Return the [x, y] coordinate for the center point of the cell that contains the specified text.  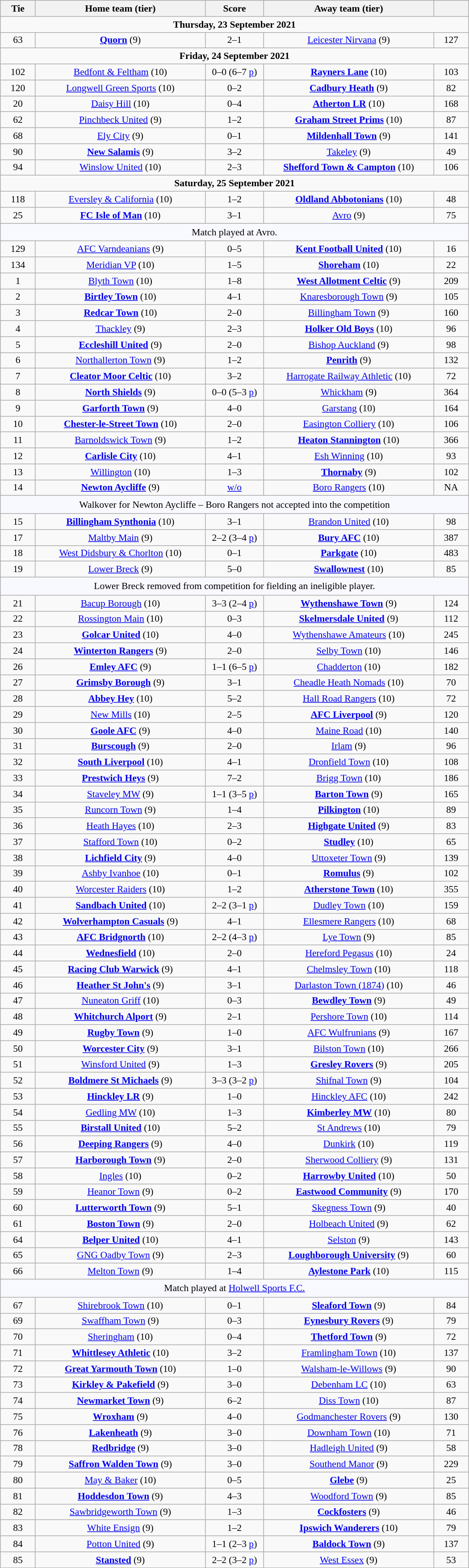
2–2 (3–1 p) [234, 906]
2–2 (3–2 p) [234, 1560]
Sheringham (10) [120, 1337]
Shifnal Town (9) [349, 1081]
Bury AFC (10) [349, 538]
Bewdley Town (9) [349, 1001]
AFC Liverpool (9) [349, 715]
Friday, 24 September 2021 [234, 56]
Knaresborough Town (9) [349, 297]
134 [18, 265]
Gedling MW (10) [120, 1112]
Winsford United (9) [120, 1065]
Winslow United (10) [120, 167]
Pilkington (10) [349, 810]
33 [18, 778]
w/o [234, 488]
15 [18, 522]
Stansted (9) [120, 1560]
7 [18, 376]
78 [18, 1448]
Redbridge (9) [120, 1448]
Barnoldswick Town (9) [120, 440]
Eccleshill United (9) [120, 345]
127 [451, 40]
Bishop Auckland (9) [349, 345]
10 [18, 424]
1–1 (2–3 p) [234, 1544]
6 [18, 360]
52 [18, 1081]
Carlisle City (10) [120, 456]
Goole AFC (9) [120, 731]
103 [451, 72]
Bacup Borough (10) [120, 603]
Daisy Hill (10) [120, 104]
1 [18, 281]
59 [18, 1192]
Redcar Town (10) [120, 313]
GNG Oadby Town (9) [120, 1255]
132 [451, 360]
8 [18, 393]
Racing Club Warwick (9) [120, 969]
36 [18, 826]
41 [18, 906]
43 [18, 937]
105 [451, 297]
167 [451, 1033]
229 [451, 1464]
Billingham Town (9) [349, 313]
North Shields (9) [120, 393]
Wednesfield (10) [120, 953]
66 [18, 1271]
White Ensign (9) [120, 1528]
44 [18, 953]
Rossington Main (10) [120, 619]
18 [18, 553]
81 [18, 1496]
12 [18, 456]
Lower Breck removed from competition for fielding an ineligible player. [234, 586]
170 [451, 1192]
Boston Town (9) [120, 1224]
38 [18, 858]
1–5 [234, 265]
3 [18, 313]
Glebe (9) [349, 1480]
Cheadle Heath Nomads (10) [349, 683]
186 [451, 778]
Debenham LC (10) [349, 1385]
Match played at Holwell Sports F.C. [234, 1288]
Hinckley AFC (10) [349, 1096]
4–3 [234, 1496]
Shefford Town & Campton (10) [349, 167]
114 [451, 1017]
Ingles (10) [120, 1176]
19 [18, 569]
Lower Breck (9) [120, 569]
Heaton Stannington (10) [349, 440]
5–1 [234, 1208]
1–8 [234, 281]
2–2 (3–4 p) [234, 538]
143 [451, 1240]
Heath Hayes (10) [120, 826]
27 [18, 683]
Quorn (9) [120, 40]
Grimsby Borough (9) [120, 683]
Wythenshawe Amateurs (10) [349, 635]
Swaffham Town (9) [120, 1321]
94 [18, 167]
Belper United (10) [120, 1240]
14 [18, 488]
17 [18, 538]
140 [451, 731]
Score [234, 8]
20 [18, 104]
West Allotment Celtic (9) [349, 281]
Newmarket Town (9) [120, 1401]
Hinckley LR (9) [120, 1096]
Eversley & California (10) [120, 200]
3–3 (3–2 p) [234, 1081]
Maine Road (10) [349, 731]
Gresley Rovers (9) [349, 1065]
Match played at Avro. [234, 232]
Garforth Town (9) [120, 408]
Woodford Town (9) [349, 1496]
Harrowby United (10) [349, 1176]
Blyth Town (10) [120, 281]
Rugby Town (9) [120, 1033]
Whittlesey Athletic (10) [120, 1353]
5–0 [234, 569]
30 [18, 731]
57 [18, 1160]
Downham Town (10) [349, 1433]
Atherstone Town (10) [349, 890]
Irlam (9) [349, 746]
74 [18, 1401]
21 [18, 603]
Aylestone Park (10) [349, 1271]
31 [18, 746]
Kent Football United (10) [349, 249]
Godmanchester Rovers (9) [349, 1417]
Swallownest (10) [349, 569]
64 [18, 1240]
Longwell Green Sports (10) [120, 88]
266 [451, 1049]
Eastwood Community (9) [349, 1192]
Walsham-le-Willows (9) [349, 1369]
Ashby Ivanhoe (10) [120, 874]
Lakenheath (9) [120, 1433]
Pershore Town (10) [349, 1017]
29 [18, 715]
Wythenshawe Town (9) [349, 603]
Thursday, 23 September 2021 [234, 25]
AFC Bridgnorth (10) [120, 937]
5 [18, 345]
Esh Winning (10) [349, 456]
Graham Street Prims (10) [349, 120]
11 [18, 440]
Melton Town (9) [120, 1271]
1–1 (3–5 p) [234, 794]
Uttoxeter Town (9) [349, 858]
355 [451, 890]
Meridian VP (10) [120, 265]
76 [18, 1433]
56 [18, 1144]
139 [451, 858]
39 [18, 874]
104 [451, 1081]
54 [18, 1112]
Tie [18, 8]
Cockfosters (9) [349, 1512]
205 [451, 1065]
Saffron Walden Town (9) [120, 1464]
Avro (9) [349, 215]
483 [451, 553]
Away team (tier) [349, 8]
Bilston Town (10) [349, 1049]
387 [451, 538]
245 [451, 635]
28 [18, 699]
May & Baker (10) [120, 1480]
Golcar United (10) [120, 635]
131 [451, 1160]
NA [451, 488]
Baldock Town (9) [349, 1544]
Eynesbury Rovers (9) [349, 1321]
168 [451, 104]
165 [451, 794]
Skelmersdale United (9) [349, 619]
Emley AFC (9) [120, 667]
Kirkley & Pakefield (9) [120, 1385]
3–3 (2–4 p) [234, 603]
St Andrews (10) [349, 1128]
Abbey Hey (10) [120, 699]
Selby Town (10) [349, 651]
Ellesmere Rangers (10) [349, 921]
Sleaford Town (9) [349, 1305]
Boldmere St Michaels (9) [120, 1081]
Sandbach United (10) [120, 906]
124 [451, 603]
51 [18, 1065]
Thornaby (9) [349, 472]
Oldland Abbotonians (10) [349, 200]
182 [451, 667]
Barton Town (9) [349, 794]
Hoddesdon Town (9) [120, 1496]
13 [18, 472]
Home team (tier) [120, 8]
93 [451, 456]
89 [451, 810]
Ipswich Wanderers (10) [349, 1528]
Potton United (9) [120, 1544]
Birtley Town (10) [120, 297]
35 [18, 810]
Dudley Town (10) [349, 906]
73 [18, 1385]
Holker Old Boys (10) [349, 329]
Sherwood Colliery (9) [349, 1160]
26 [18, 667]
366 [451, 440]
Lye Town (9) [349, 937]
23 [18, 635]
West Essex (9) [349, 1560]
Skegness Town (9) [349, 1208]
Wolverhampton Casuals (9) [120, 921]
9 [18, 408]
Northallerton Town (9) [120, 360]
Studley (10) [349, 842]
141 [451, 136]
New Mills (10) [120, 715]
Garstang (10) [349, 408]
Brigg Town (10) [349, 778]
Nuneaton Griff (10) [120, 1001]
164 [451, 408]
130 [451, 1417]
Takeley (9) [349, 152]
2–5 [234, 715]
0–0 (6–7 p) [234, 72]
Atherton LR (10) [349, 104]
Shoreham (10) [349, 265]
Harborough Town (9) [120, 1160]
Worcester Raiders (10) [120, 890]
Shirebrook Town (10) [120, 1305]
Lichfield City (9) [120, 858]
Hall Road Rangers (10) [349, 699]
Darlaston Town (1874) (10) [349, 985]
New Salamis (9) [120, 152]
159 [451, 906]
0–0 (5–3 p) [234, 393]
32 [18, 762]
Harrogate Railway Athletic (10) [349, 376]
Rayners Lane (10) [349, 72]
2–2 (4–3 p) [234, 937]
146 [451, 651]
Sawbridgeworth Town (9) [120, 1512]
Chadderton (10) [349, 667]
Thackley (9) [120, 329]
Loughborough University (9) [349, 1255]
Maltby Main (9) [120, 538]
119 [451, 1144]
Ely City (9) [120, 136]
Cleator Moor Celtic (10) [120, 376]
34 [18, 794]
6–2 [234, 1401]
AFC Varndeanians (9) [120, 249]
Staveley MW (9) [120, 794]
209 [451, 281]
Walkover for Newton Aycliffe – Boro Rangers not accepted into the competition [234, 505]
69 [18, 1321]
Holbeach United (9) [349, 1224]
Heanor Town (9) [120, 1192]
Willington (10) [120, 472]
67 [18, 1305]
Birstall United (10) [120, 1128]
Winterton Rangers (9) [120, 651]
Boro Rangers (10) [349, 488]
Dronfield Town (10) [349, 762]
61 [18, 1224]
Easington Colliery (10) [349, 424]
47 [18, 1001]
Pinchbeck United (9) [120, 120]
Southend Manor (9) [349, 1464]
AFC Wulfrunians (9) [349, 1033]
129 [18, 249]
Heather St John's (9) [120, 985]
37 [18, 842]
Thetford Town (9) [349, 1337]
Newton Aycliffe (9) [120, 488]
45 [18, 969]
Chester-le-Street Town (10) [120, 424]
16 [451, 249]
2 [18, 297]
Dunkirk (10) [349, 1144]
242 [451, 1096]
Whickham (9) [349, 393]
Hadleigh United (9) [349, 1448]
7–2 [234, 778]
Leicester Nirvana (9) [349, 40]
Brandon United (10) [349, 522]
Mildenhall Town (9) [349, 136]
Highgate United (9) [349, 826]
Selston (9) [349, 1240]
Lutterworth Town (9) [120, 1208]
Chelmsley Town (10) [349, 969]
Hereford Pegasus (10) [349, 953]
Penrith (9) [349, 360]
Worcester City (9) [120, 1049]
Diss Town (10) [349, 1401]
160 [451, 313]
Parkgate (10) [349, 553]
4 [18, 329]
42 [18, 921]
Saturday, 25 September 2021 [234, 184]
Wroxham (9) [120, 1417]
Billingham Synthonia (10) [120, 522]
FC Isle of Man (10) [120, 215]
Great Yarmouth Town (10) [120, 1369]
Whitchurch Alport (9) [120, 1017]
Framlingham Town (10) [349, 1353]
Deeping Rangers (9) [120, 1144]
West Didsbury & Chorlton (10) [120, 553]
Romulus (9) [349, 874]
Burscough (9) [120, 746]
55 [18, 1128]
Bedfont & Feltham (10) [120, 72]
Kimberley MW (10) [349, 1112]
Cadbury Heath (9) [349, 88]
112 [451, 619]
108 [451, 762]
Stafford Town (10) [120, 842]
364 [451, 393]
1–1 (6–5 p) [234, 667]
South Liverpool (10) [120, 762]
Prestwich Heys (9) [120, 778]
115 [451, 1271]
Runcorn Town (9) [120, 810]
